Scan for the cell matching the given text and deliver its [X, Y] coordinate at center. 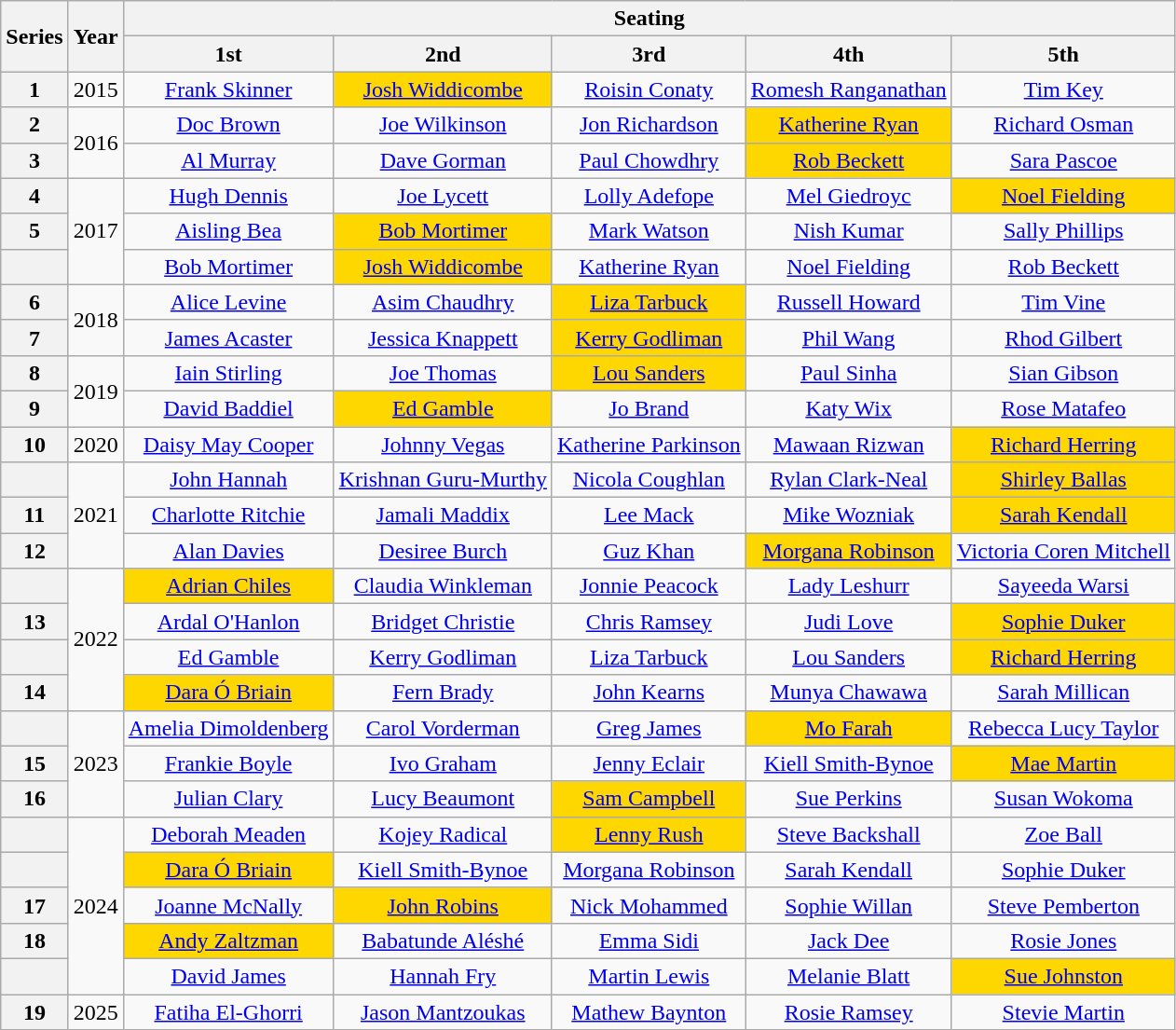
Amelia Dimoldenberg [228, 728]
6 [34, 302]
Phil Wang [848, 337]
Fatiha El-Ghorri [228, 1011]
Alice Levine [228, 302]
7 [34, 337]
Adrian Chiles [228, 586]
2018 [95, 320]
Jack Dee [848, 941]
Sally Phillips [1063, 231]
Nish Kumar [848, 231]
18 [34, 941]
Mae Martin [1063, 763]
10 [34, 445]
Shirley Ballas [1063, 480]
John Hannah [228, 480]
13 [34, 622]
Sue Johnston [1063, 976]
1st [228, 54]
Rhod Gilbert [1063, 337]
James Acaster [228, 337]
2015 [95, 89]
Sam Campbell [649, 799]
Rosie Jones [1063, 941]
Nick Mohammed [649, 905]
2nd [443, 54]
Lenny Rush [649, 834]
Krishnan Guru-Murthy [443, 480]
Steve Backshall [848, 834]
John Kearns [649, 693]
Daisy May Cooper [228, 445]
9 [34, 408]
Lee Mack [649, 515]
Nicola Coughlan [649, 480]
Jo Brand [649, 408]
Seating [649, 19]
Jonnie Peacock [649, 586]
Bridget Christie [443, 622]
Roisin Conaty [649, 89]
14 [34, 693]
2 [34, 125]
Mike Wozniak [848, 515]
Andy Zaltzman [228, 941]
2020 [95, 445]
Munya Chawawa [848, 693]
2019 [95, 391]
2021 [95, 515]
2022 [95, 639]
Sophie Willan [848, 905]
3rd [649, 54]
Deborah Meaden [228, 834]
Julian Clary [228, 799]
David Baddiel [228, 408]
Tim Key [1063, 89]
Sarah Millican [1063, 693]
2024 [95, 905]
4 [34, 196]
Babatunde Aléshé [443, 941]
Jon Richardson [649, 125]
David James [228, 976]
12 [34, 551]
Sara Pascoe [1063, 160]
Frank Skinner [228, 89]
Lolly Adefope [649, 196]
Victoria Coren Mitchell [1063, 551]
Aisling Bea [228, 231]
Greg James [649, 728]
15 [34, 763]
Melanie Blatt [848, 976]
5th [1063, 54]
Rylan Clark-Neal [848, 480]
Hannah Fry [443, 976]
Doc Brown [228, 125]
Frankie Boyle [228, 763]
Zoe Ball [1063, 834]
Jessica Knappett [443, 337]
11 [34, 515]
Johnny Vegas [443, 445]
Charlotte Ritchie [228, 515]
Joanne McNally [228, 905]
2017 [95, 231]
Katherine Parkinson [649, 445]
19 [34, 1011]
Sayeeda Warsi [1063, 586]
Paul Chowdhry [649, 160]
Year [95, 36]
Asim Chaudhry [443, 302]
Judi Love [848, 622]
4th [848, 54]
Joe Wilkinson [443, 125]
Susan Wokoma [1063, 799]
Jamali Maddix [443, 515]
Desiree Burch [443, 551]
Mathew Baynton [649, 1011]
Rosie Ramsey [848, 1011]
Lucy Beaumont [443, 799]
Tim Vine [1063, 302]
Chris Ramsey [649, 622]
8 [34, 373]
Emma Sidi [649, 941]
Lady Leshurr [848, 586]
Mawaan Rizwan [848, 445]
Claudia Winkleman [443, 586]
5 [34, 231]
Rebecca Lucy Taylor [1063, 728]
Jason Mantzoukas [443, 1011]
Romesh Ranganathan [848, 89]
Ivo Graham [443, 763]
Stevie Martin [1063, 1011]
Mel Giedroyc [848, 196]
Russell Howard [848, 302]
Sian Gibson [1063, 373]
Jenny Eclair [649, 763]
16 [34, 799]
Mark Watson [649, 231]
Series [34, 36]
Steve Pemberton [1063, 905]
Dave Gorman [443, 160]
Guz Khan [649, 551]
Fern Brady [443, 693]
Joe Lycett [443, 196]
John Robins [443, 905]
Iain Stirling [228, 373]
Al Murray [228, 160]
Mo Farah [848, 728]
17 [34, 905]
2016 [95, 143]
Kojey Radical [443, 834]
3 [34, 160]
Ardal O'Hanlon [228, 622]
Carol Vorderman [443, 728]
Katy Wix [848, 408]
Alan Davies [228, 551]
Rose Matafeo [1063, 408]
Joe Thomas [443, 373]
Richard Osman [1063, 125]
Sue Perkins [848, 799]
Hugh Dennis [228, 196]
1 [34, 89]
2025 [95, 1011]
Paul Sinha [848, 373]
2023 [95, 763]
Martin Lewis [649, 976]
